Identify which cell holds the provided text, then report its (x, y) central coordinate. 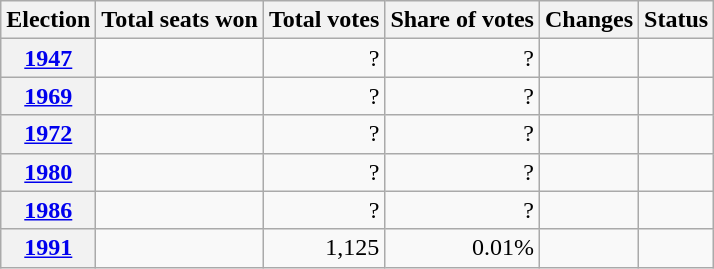
0.01% (462, 248)
1947 (48, 58)
1980 (48, 172)
Changes (588, 20)
Status (676, 20)
1972 (48, 134)
Election (48, 20)
Total votes (324, 20)
1986 (48, 210)
Share of votes (462, 20)
1991 (48, 248)
1969 (48, 96)
Total seats won (180, 20)
1,125 (324, 248)
